From the cell containing the given text, extract its center point as [X, Y] coordinate. 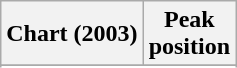
Chart (2003) [72, 34]
Peakposition [189, 34]
